Capture the cell that displays the provided text and extract its (X, Y) central coordinate. 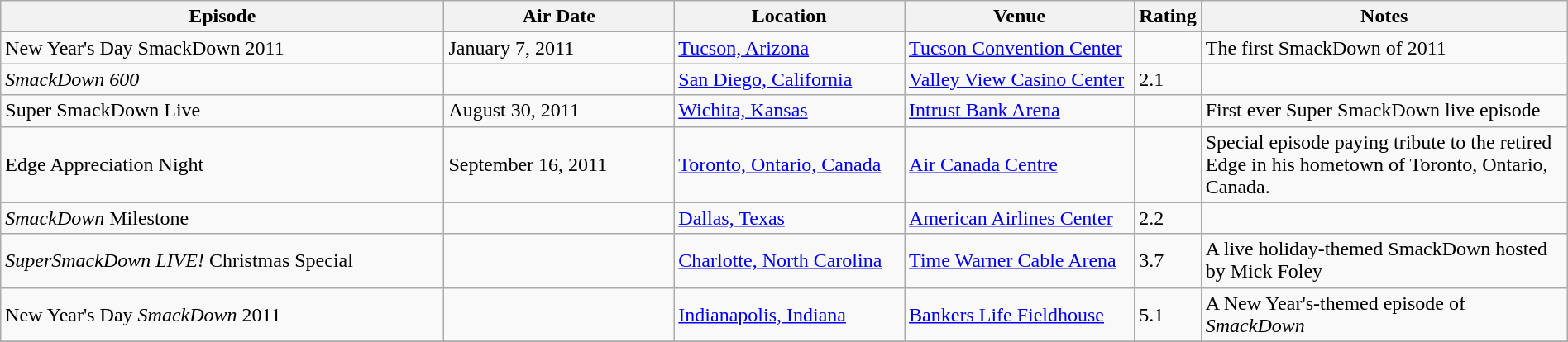
SuperSmackDown LIVE! Christmas Special (222, 261)
Tucson, Arizona (789, 48)
Time Warner Cable Arena (1020, 261)
Air Date (559, 17)
Bankers Life Fieldhouse (1020, 314)
2.1 (1168, 79)
SmackDown 600 (222, 79)
Wichita, Kansas (789, 111)
August 30, 2011 (559, 111)
Valley View Casino Center (1020, 79)
2.2 (1168, 218)
Air Canada Centre (1020, 164)
First ever Super SmackDown live episode (1384, 111)
Special episode paying tribute to the retired Edge in his hometown of Toronto, Ontario, Canada. (1384, 164)
September 16, 2011 (559, 164)
Location (789, 17)
Indianapolis, Indiana (789, 314)
The first SmackDown of 2011 (1384, 48)
January 7, 2011 (559, 48)
Charlotte, North Carolina (789, 261)
A New Year's-themed episode of SmackDown (1384, 314)
A live holiday-themed SmackDown hosted by Mick Foley (1384, 261)
SmackDown Milestone (222, 218)
Edge Appreciation Night (222, 164)
Intrust Bank Arena (1020, 111)
Rating (1168, 17)
Dallas, Texas (789, 218)
Toronto, Ontario, Canada (789, 164)
Episode (222, 17)
Venue (1020, 17)
3.7 (1168, 261)
Super SmackDown Live (222, 111)
Tucson Convention Center (1020, 48)
Notes (1384, 17)
American Airlines Center (1020, 218)
San Diego, California (789, 79)
5.1 (1168, 314)
